Determine the (X, Y) coordinate at the center of the cell enclosing the given text.  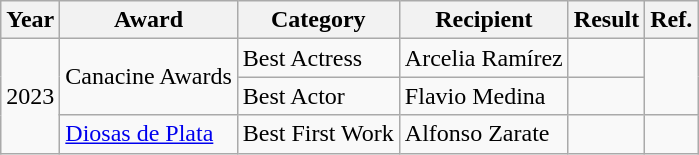
Recipient (484, 20)
Best Actress (318, 58)
Flavio Medina (484, 96)
Alfonso Zarate (484, 134)
Best Actor (318, 96)
Canacine Awards (148, 77)
Result (606, 20)
Diosas de Plata (148, 134)
Award (148, 20)
Ref. (672, 20)
Year (30, 20)
Arcelia Ramírez (484, 58)
2023 (30, 96)
Category (318, 20)
Best First Work (318, 134)
